Locate the cell with the specified text and output its [X, Y] center coordinate. 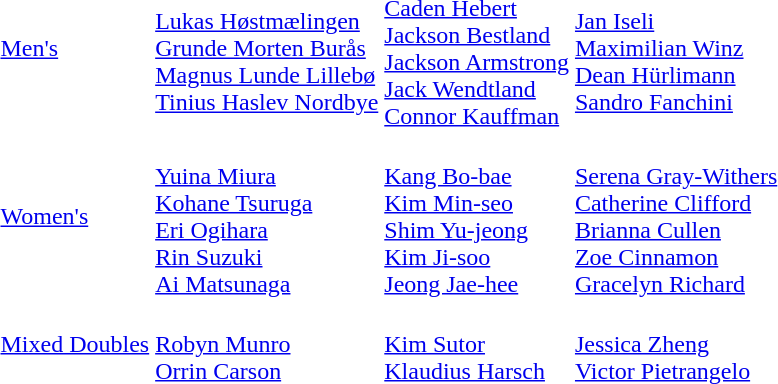
Kang Bo-baeKim Min-seoShim Yu-jeongKim Ji-sooJeong Jae-hee [477, 216]
Yuina Miura Kohane TsurugaEri OgiharaRin SuzukiAi Matsunaga [267, 216]
Serena Gray-WithersCatherine CliffordBrianna CullenZoe CinnamonGracelyn Richard [676, 216]
